Return the [x, y] coordinate for the center point of the cell that contains the specified text.  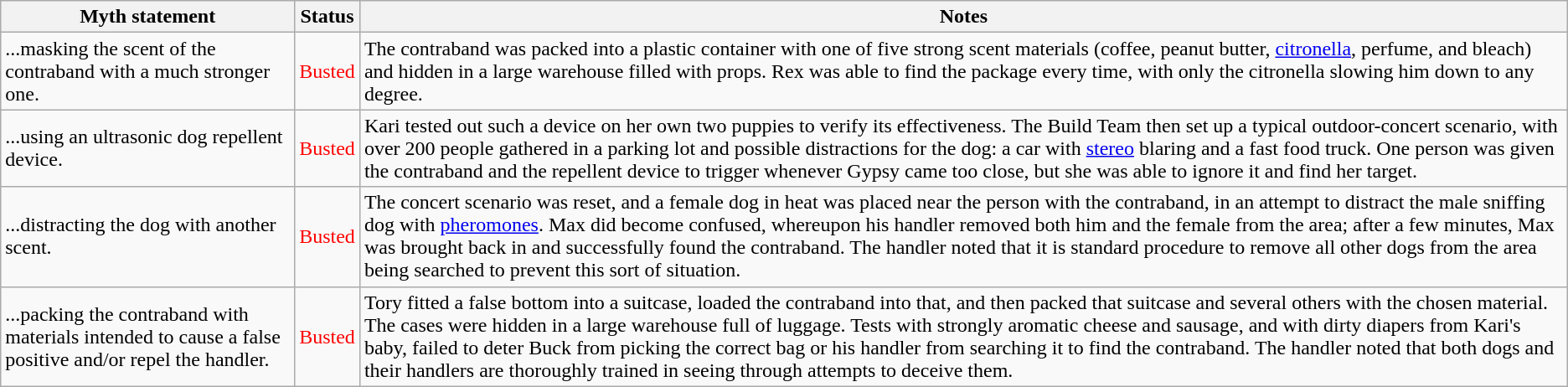
Notes [963, 17]
...using an ultrasonic dog repellent device. [147, 148]
...masking the scent of the contraband with a much stronger one. [147, 71]
Myth statement [147, 17]
...packing the contraband with materials intended to cause a false positive and/or repel the handler. [147, 337]
...distracting the dog with another scent. [147, 236]
Status [328, 17]
